Output the (X, Y) coordinate of the center of the cell containing the given text.  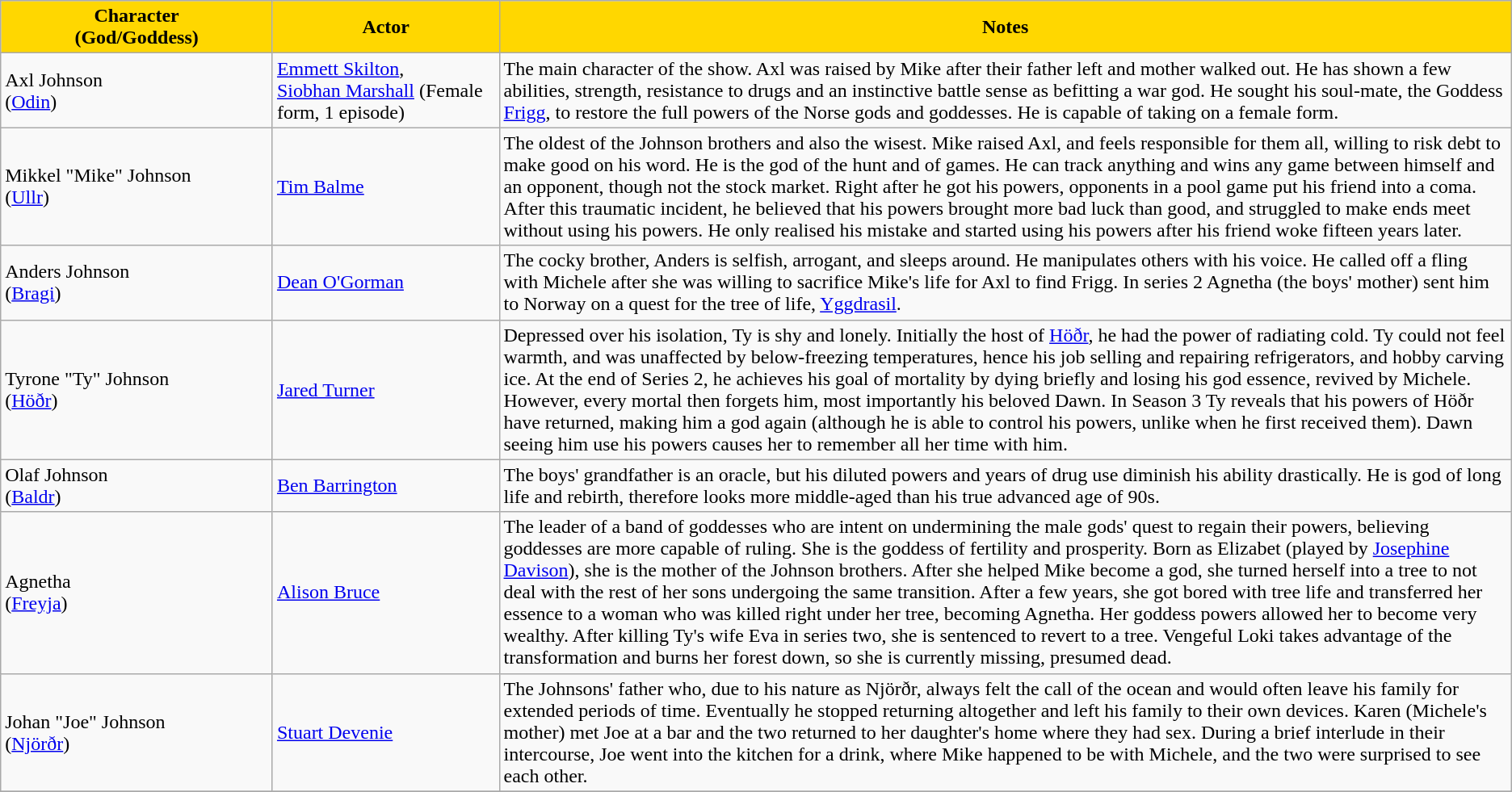
Anders Johnson(Bragi) (137, 283)
Dean O'Gorman (386, 283)
Tim Balme (386, 186)
Emmett Skilton,Siobhan Marshall (Female form, 1 episode) (386, 90)
Jared Turner (386, 389)
Mikkel "Mike" Johnson(Ullr) (137, 186)
Alison Bruce (386, 593)
Olaf Johnson(Baldr) (137, 486)
Actor (386, 27)
Ben Barrington (386, 486)
Johan "Joe" Johnson(Njörðr) (137, 732)
Agnetha(Freyja) (137, 593)
Stuart Devenie (386, 732)
Tyrone "Ty" Johnson(Höðr) (137, 389)
Character(God/Goddess) (137, 27)
Notes (1005, 27)
Axl Johnson(Odin) (137, 90)
